Locate the cell with the specified text and output its [x, y] center coordinate. 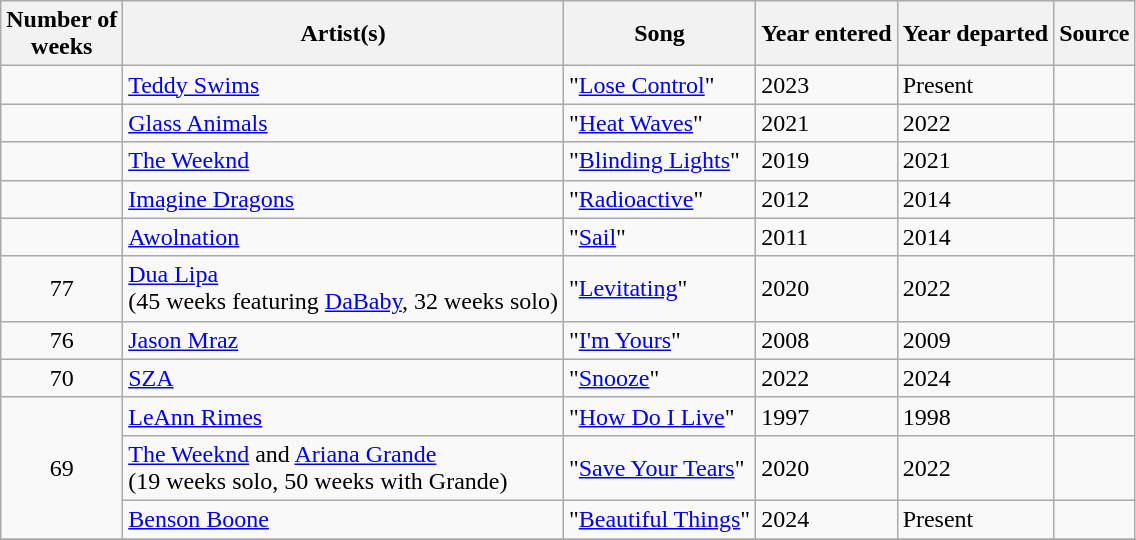
2012 [826, 199]
"Sail" [659, 237]
1998 [976, 416]
70 [62, 378]
"Lose Control" [659, 85]
"Beautiful Things" [659, 519]
"Heat Waves" [659, 123]
Artist(s) [344, 34]
Jason Mraz [344, 340]
"Save Your Tears" [659, 468]
Source [1094, 34]
Benson Boone [344, 519]
Year entered [826, 34]
"Blinding Lights" [659, 161]
Year departed [976, 34]
Number of weeks [62, 34]
Song [659, 34]
LeAnn Rimes [344, 416]
2023 [826, 85]
77 [62, 288]
The Weeknd and Ariana Grande (19 weeks solo, 50 weeks with Grande) [344, 468]
69 [62, 468]
Glass Animals [344, 123]
"I'm Yours" [659, 340]
"Levitating" [659, 288]
2009 [976, 340]
Teddy Swims [344, 85]
2011 [826, 237]
Dua Lipa (45 weeks featuring DaBaby, 32 weeks solo) [344, 288]
Awolnation [344, 237]
"How Do I Live" [659, 416]
SZA [344, 378]
1997 [826, 416]
"Radioactive" [659, 199]
The Weeknd [344, 161]
Imagine Dragons [344, 199]
76 [62, 340]
2008 [826, 340]
"Snooze" [659, 378]
2019 [826, 161]
